Return [x, y] of the center of cell containing provided text 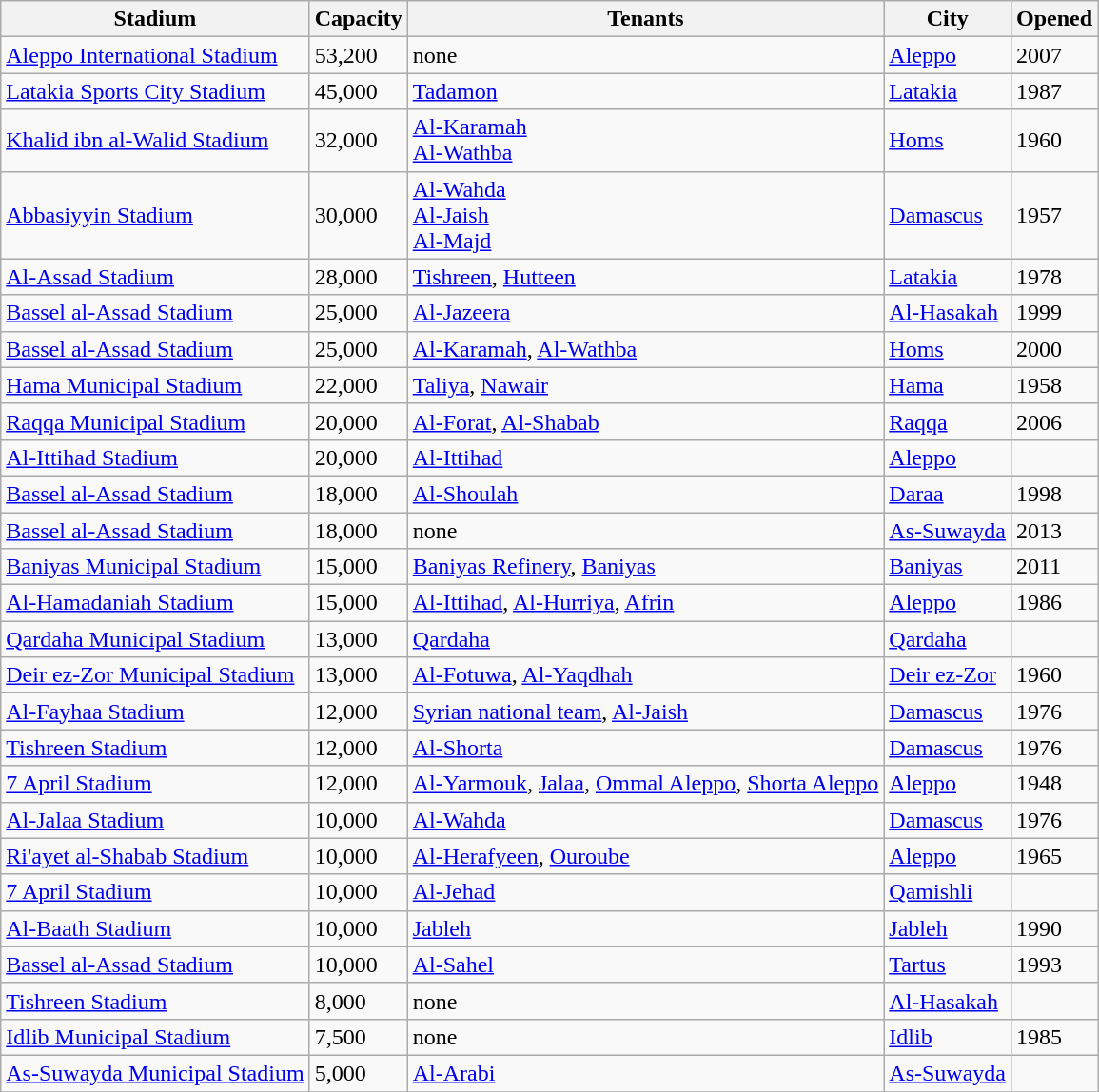
Al-Shoulah [645, 494]
Al-Baath Stadium [155, 928]
Hama [948, 385]
Al-Arabi [645, 1073]
Latakia Sports City Stadium [155, 91]
Al-Ittihad [645, 458]
2006 [1054, 421]
2011 [1054, 567]
Al-Hamadaniah Stadium [155, 603]
1985 [1054, 1037]
1999 [1054, 313]
Khalid ibn al-Walid Stadium [155, 141]
Al-Karamah Al-Wathba [645, 141]
Capacity [358, 19]
Al-Fayhaa Stadium [155, 712]
Al-Herafyeen, Ouroube [645, 856]
City [948, 19]
1990 [1054, 928]
53,200 [358, 55]
Aleppo International Stadium [155, 55]
Idlib Municipal Stadium [155, 1037]
2013 [1054, 530]
22,000 [358, 385]
Opened [1054, 19]
Al-Yarmouk, Jalaa, Ommal Aleppo, Shorta Aleppo [645, 784]
32,000 [358, 141]
Deir ez-Zor Municipal Stadium [155, 675]
30,000 [358, 215]
Taliya, Nawair [645, 385]
Al-Fotuwa, Al-Yaqdhah [645, 675]
Tishreen, Hutteen [645, 277]
Stadium [155, 19]
Tenants [645, 19]
Al-Jehad [645, 892]
Qamishli [948, 892]
Raqqa Municipal Stadium [155, 421]
Raqqa [948, 421]
As-Suwayda Municipal Stadium [155, 1073]
Baniyas Municipal Stadium [155, 567]
Qardaha Municipal Stadium [155, 639]
Al-Wahda [645, 820]
1948 [1054, 784]
Al-Assad Stadium [155, 277]
Baniyas [948, 567]
Al-Jazeera [645, 313]
1965 [1054, 856]
2000 [1054, 349]
Hama Municipal Stadium [155, 385]
Syrian national team, Al-Jaish [645, 712]
Al-Jalaa Stadium [155, 820]
Baniyas Refinery, Baniyas [645, 567]
1986 [1054, 603]
45,000 [358, 91]
Al-Shorta [645, 748]
28,000 [358, 277]
1993 [1054, 965]
Al-Sahel [645, 965]
Deir ez-Zor [948, 675]
Ri'ayet al-Shabab Stadium [155, 856]
1978 [1054, 277]
Daraa [948, 494]
1998 [1054, 494]
Al-Ittihad Stadium [155, 458]
1987 [1054, 91]
5,000 [358, 1073]
Abbasiyyin Stadium [155, 215]
8,000 [358, 1001]
Al-WahdaAl-Jaish Al-Majd [645, 215]
7,500 [358, 1037]
Tartus [948, 965]
Al-Ittihad, Al-Hurriya, Afrin [645, 603]
Idlib [948, 1037]
1957 [1054, 215]
Al-Forat, Al-Shabab [645, 421]
Tadamon [645, 91]
2007 [1054, 55]
1958 [1054, 385]
Al-Karamah, Al-Wathba [645, 349]
